Output the (X, Y) coordinate of the center of the cell containing the given text.  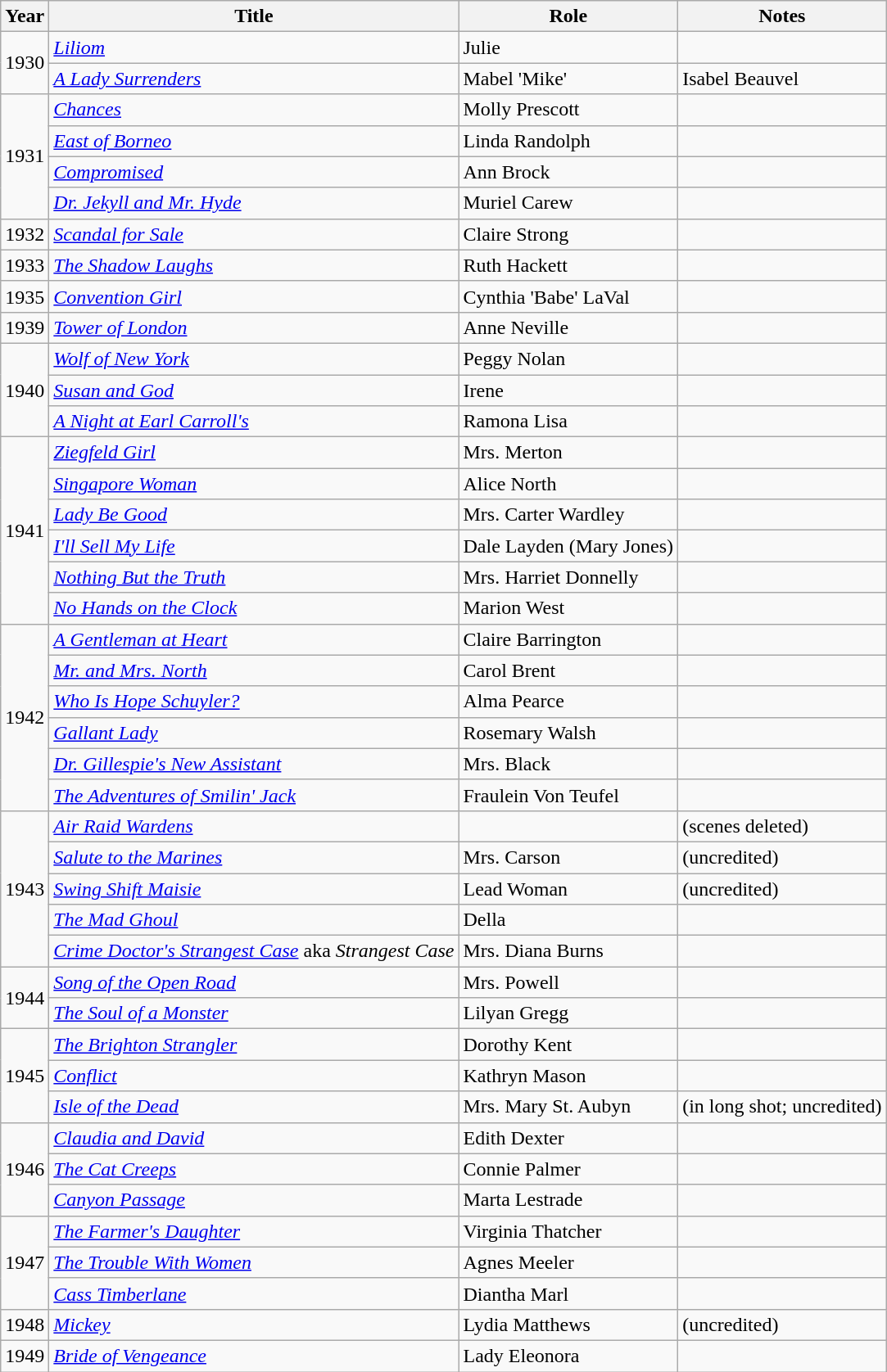
Lilyan Gregg (568, 1013)
Carol Brent (568, 670)
Ziegfeld Girl (254, 453)
Peggy Nolan (568, 359)
Alice North (568, 484)
The Farmer's Daughter (254, 1231)
Ann Brock (568, 172)
Lydia Matthews (568, 1325)
Muriel Carew (568, 203)
Lady Eleonora (568, 1356)
Agnes Meeler (568, 1262)
Mrs. Black (568, 764)
Alma Pearce (568, 702)
Claire Strong (568, 234)
1946 (25, 1169)
Rosemary Walsh (568, 733)
The Brighton Strangler (254, 1045)
Who Is Hope Schuyler? (254, 702)
1945 (25, 1076)
Marta Lestrade (568, 1200)
Title (254, 16)
Mr. and Mrs. North (254, 670)
Year (25, 16)
Mickey (254, 1325)
Kathryn Mason (568, 1076)
Mabel 'Mike' (568, 79)
The Trouble With Women (254, 1262)
1948 (25, 1325)
Swing Shift Maisie (254, 888)
Isabel Beauvel (782, 79)
Role (568, 16)
No Hands on the Clock (254, 608)
Dorothy Kent (568, 1045)
Dr. Gillespie's New Assistant (254, 764)
1939 (25, 327)
1930 (25, 63)
1947 (25, 1262)
Mrs. Merton (568, 453)
Wolf of New York (254, 359)
Crime Doctor's Strangest Case aka Strangest Case (254, 951)
1940 (25, 390)
Chances (254, 110)
Susan and God (254, 390)
A Night at Earl Carroll's (254, 422)
East of Borneo (254, 141)
Claire Barrington (568, 639)
Mrs. Mary St. Aubyn (568, 1107)
Edith Dexter (568, 1138)
Linda Randolph (568, 141)
Scandal for Sale (254, 234)
1935 (25, 296)
Convention Girl (254, 296)
Claudia and David (254, 1138)
Lady Be Good (254, 515)
Gallant Lady (254, 733)
Liliom (254, 47)
Mrs. Carson (568, 857)
The Adventures of Smilin' Jack (254, 795)
Song of the Open Road (254, 982)
Connie Palmer (568, 1169)
Ramona Lisa (568, 422)
Tower of London (254, 327)
Mrs. Harriet Donnelly (568, 577)
Isle of the Dead (254, 1107)
Irene (568, 390)
Marion West (568, 608)
(in long shot; uncredited) (782, 1107)
Diantha Marl (568, 1293)
Julie (568, 47)
I'll Sell My Life (254, 546)
1932 (25, 234)
Singapore Woman (254, 484)
Fraulein Von Teufel (568, 795)
Lead Woman (568, 888)
Anne Neville (568, 327)
Nothing But the Truth (254, 577)
Mrs. Powell (568, 982)
Dr. Jekyll and Mr. Hyde (254, 203)
Salute to the Marines (254, 857)
Dale Layden (Mary Jones) (568, 546)
Ruth Hackett (568, 265)
Della (568, 920)
Bride of Vengeance (254, 1356)
Notes (782, 16)
1942 (25, 717)
The Mad Ghoul (254, 920)
The Soul of a Monster (254, 1013)
Virginia Thatcher (568, 1231)
1933 (25, 265)
The Shadow Laughs (254, 265)
Mrs. Diana Burns (568, 951)
Compromised (254, 172)
Conflict (254, 1076)
Mrs. Carter Wardley (568, 515)
A Gentleman at Heart (254, 639)
1943 (25, 888)
1931 (25, 156)
Cynthia 'Babe' LaVal (568, 296)
Canyon Passage (254, 1200)
1949 (25, 1356)
A Lady Surrenders (254, 79)
Molly Prescott (568, 110)
(scenes deleted) (782, 826)
1944 (25, 998)
The Cat Creeps (254, 1169)
Cass Timberlane (254, 1293)
1941 (25, 530)
Air Raid Wardens (254, 826)
